Provide the (X, Y) coordinate of the cell's center where the given text is located.  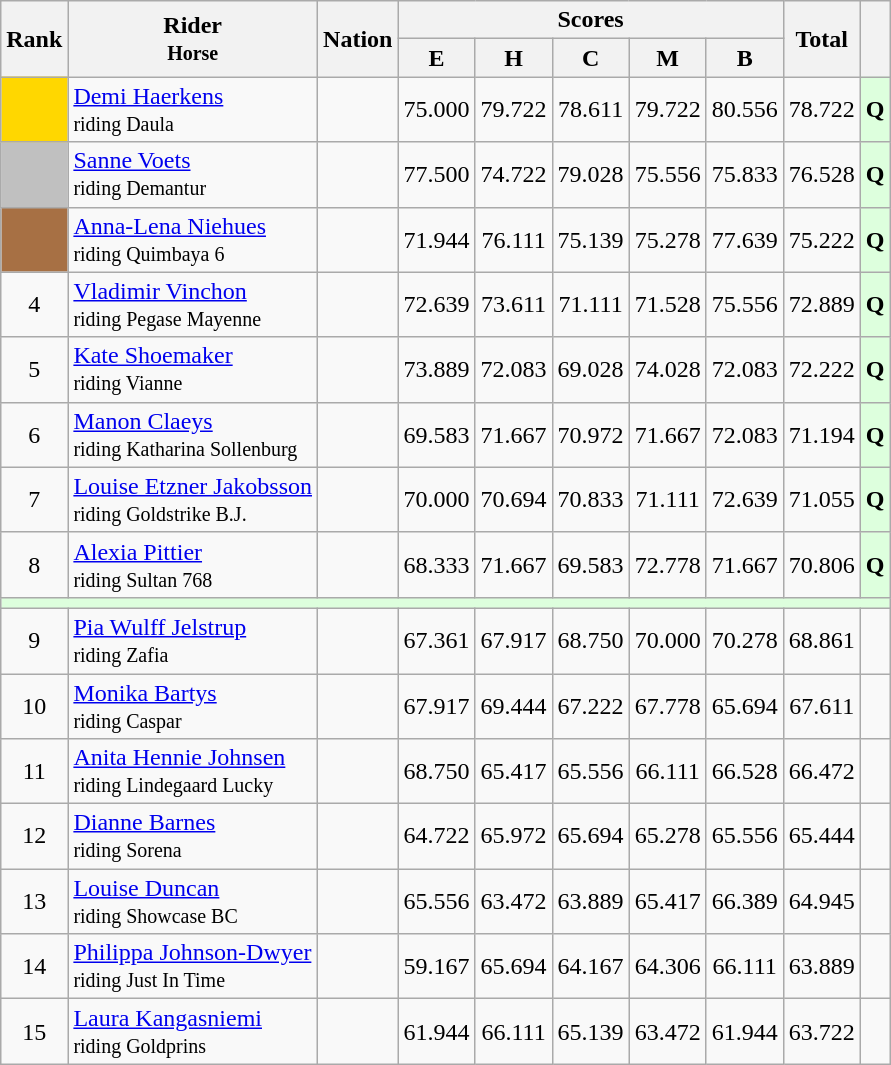
75.222 (822, 240)
8 (34, 564)
66.389 (744, 902)
M (668, 58)
64.945 (822, 902)
75.000 (436, 110)
Laura Kangasniemi riding Goldprins (193, 1032)
65.278 (668, 836)
67.611 (822, 706)
12 (34, 836)
14 (34, 966)
79.028 (590, 174)
65.444 (822, 836)
64.306 (668, 966)
76.111 (514, 240)
63.722 (822, 1032)
64.722 (436, 836)
Rider Horse (193, 39)
71.055 (822, 500)
13 (34, 902)
Louise Etzner Jakobsson riding Goldstrike B.J. (193, 500)
66.528 (744, 772)
7 (34, 500)
65.139 (590, 1032)
70.972 (590, 434)
9 (34, 640)
E (436, 58)
76.528 (822, 174)
78.611 (590, 110)
Louise Duncan riding Showcase BC (193, 902)
72.222 (822, 370)
70.278 (744, 640)
72.889 (822, 304)
74.028 (668, 370)
Pia Wulff Jelstrup riding Zafia (193, 640)
71.944 (436, 240)
75.833 (744, 174)
Rank (34, 39)
77.500 (436, 174)
6 (34, 434)
Nation (358, 39)
Dianne Barnes riding Sorena (193, 836)
73.611 (514, 304)
68.333 (436, 564)
74.722 (514, 174)
Anita Hennie Johnsen riding Lindegaard Lucky (193, 772)
67.361 (436, 640)
70.806 (822, 564)
59.167 (436, 966)
Monika Bartys riding Caspar (193, 706)
75.278 (668, 240)
75.139 (590, 240)
69.444 (514, 706)
11 (34, 772)
70.833 (590, 500)
B (744, 58)
Vladimir Vinchon riding Pegase Mayenne (193, 304)
H (514, 58)
Kate Shoemaker riding Vianne (193, 370)
71.194 (822, 434)
77.639 (744, 240)
67.778 (668, 706)
C (590, 58)
70.694 (514, 500)
Alexia Pittier riding Sultan 768 (193, 564)
15 (34, 1032)
71.528 (668, 304)
64.167 (590, 966)
Scores (590, 20)
66.472 (822, 772)
78.722 (822, 110)
69.028 (590, 370)
Total (822, 39)
Philippa Johnson-Dwyer riding Just In Time (193, 966)
72.778 (668, 564)
73.889 (436, 370)
10 (34, 706)
80.556 (744, 110)
Manon Claeys riding Katharina Sollenburg (193, 434)
Sanne Voets riding Demantur (193, 174)
65.972 (514, 836)
Demi Haerkens riding Daula (193, 110)
Anna-Lena Niehues riding Quimbaya 6 (193, 240)
5 (34, 370)
68.861 (822, 640)
4 (34, 304)
67.222 (590, 706)
